Return the [x, y] coordinate for the center point of the cell that contains the specified text.  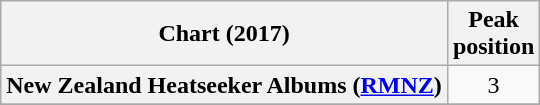
Chart (2017) [224, 34]
Peak position [493, 34]
New Zealand Heatseeker Albums (RMNZ) [224, 85]
3 [493, 85]
